Return (X, Y) of the center of cell containing provided text 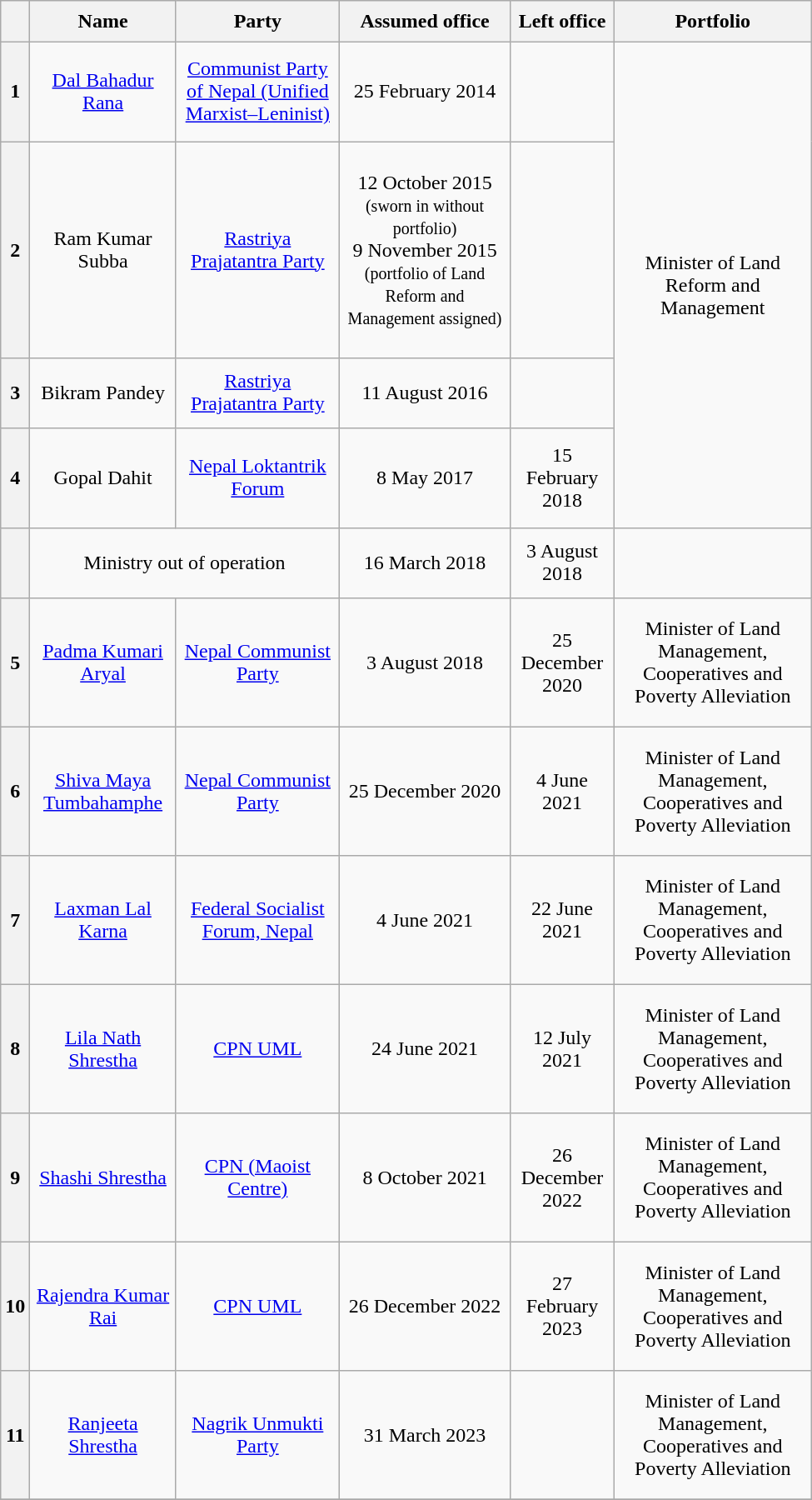
Communist Party of Nepal (Unified Marxist–Leninist) (257, 92)
Rajendra Kumar Rai (103, 1306)
12 July 2021 (562, 1048)
6 (15, 791)
Party (257, 22)
Ranjeeta Shrestha (103, 1435)
3 (15, 392)
27 February 2023 (562, 1306)
Padma Kumari Aryal (103, 662)
Shashi Shrestha (103, 1177)
8 May 2017 (425, 478)
Dal Bahadur Rana (103, 92)
31 March 2023 (425, 1435)
9 (15, 1177)
Minister of Land Reform and Management (713, 285)
7 (15, 920)
2 (15, 250)
Assumed office (425, 22)
Lila Nath Shrestha (103, 1048)
Federal Socialist Forum, Nepal (257, 920)
11 August 2016 (425, 392)
Laxman Lal Karna (103, 920)
Nepal Loktantrik Forum (257, 478)
Shiva Maya Tumbahamphe (103, 791)
5 (15, 662)
16 March 2018 (425, 562)
Gopal Dahit (103, 478)
24 June 2021 (425, 1048)
15 February 2018 (562, 478)
Portfolio (713, 22)
12 October 2015 (sworn in without portfolio) 9 November 2015 (portfolio of Land Reform and Management assigned) (425, 250)
CPN (Maoist Centre) (257, 1177)
Ministry out of operation (185, 562)
Left office (562, 22)
25 February 2014 (425, 92)
1 (15, 92)
10 (15, 1306)
Nagrik Unmukti Party (257, 1435)
8 October 2021 (425, 1177)
Ram Kumar Subba (103, 250)
Name (103, 22)
11 (15, 1435)
Bikram Pandey (103, 392)
4 (15, 478)
22 June 2021 (562, 920)
8 (15, 1048)
